Search for the cell housing the specified text and yield its (x, y) center coordinate. 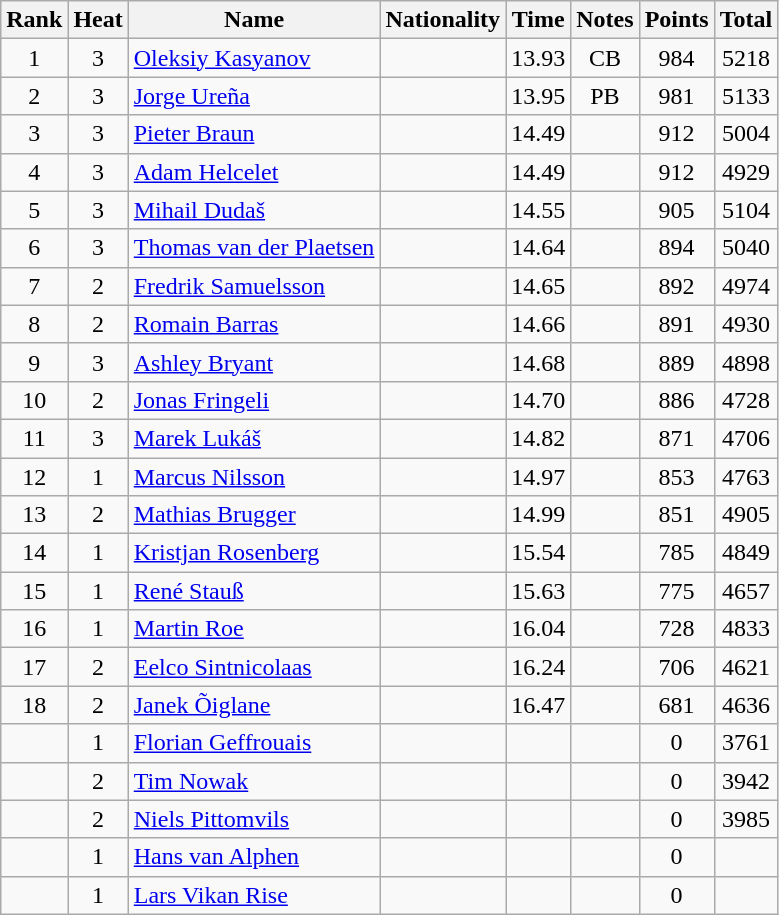
17 (34, 667)
14.55 (538, 210)
15 (34, 591)
5004 (746, 134)
Points (676, 20)
Mihail Dudaš (254, 210)
4706 (746, 438)
886 (676, 400)
Jonas Fringeli (254, 400)
14.82 (538, 438)
981 (676, 96)
889 (676, 362)
10 (34, 400)
16.47 (538, 705)
4657 (746, 591)
14.68 (538, 362)
Marcus Nilsson (254, 477)
Martin Roe (254, 629)
905 (676, 210)
Rank (34, 20)
Heat (98, 20)
853 (676, 477)
4929 (746, 172)
785 (676, 553)
Tim Nowak (254, 781)
14.65 (538, 286)
14 (34, 553)
706 (676, 667)
4833 (746, 629)
5 (34, 210)
Ashley Bryant (254, 362)
14.97 (538, 477)
14.70 (538, 400)
Hans van Alphen (254, 857)
Nationality (443, 20)
4930 (746, 324)
16 (34, 629)
Romain Barras (254, 324)
Florian Geffrouais (254, 743)
15.54 (538, 553)
894 (676, 248)
Kristjan Rosenberg (254, 553)
4974 (746, 286)
892 (676, 286)
3985 (746, 819)
8 (34, 324)
12 (34, 477)
René Stauß (254, 591)
Niels Pittomvils (254, 819)
PB (605, 96)
871 (676, 438)
11 (34, 438)
13 (34, 515)
Adam Helcelet (254, 172)
4621 (746, 667)
Eelco Sintnicolaas (254, 667)
16.04 (538, 629)
7 (34, 286)
5104 (746, 210)
Thomas van der Plaetsen (254, 248)
Notes (605, 20)
5218 (746, 58)
Jorge Ureña (254, 96)
Time (538, 20)
984 (676, 58)
Name (254, 20)
Oleksiy Kasyanov (254, 58)
4905 (746, 515)
5040 (746, 248)
4636 (746, 705)
16.24 (538, 667)
13.93 (538, 58)
Janek Õiglane (254, 705)
Mathias Brugger (254, 515)
6 (34, 248)
14.64 (538, 248)
CB (605, 58)
4 (34, 172)
13.95 (538, 96)
3942 (746, 781)
681 (676, 705)
4849 (746, 553)
Total (746, 20)
851 (676, 515)
4763 (746, 477)
891 (676, 324)
9 (34, 362)
3761 (746, 743)
18 (34, 705)
4728 (746, 400)
Marek Lukáš (254, 438)
Fredrik Samuelsson (254, 286)
Lars Vikan Rise (254, 895)
728 (676, 629)
15.63 (538, 591)
775 (676, 591)
4898 (746, 362)
5133 (746, 96)
14.99 (538, 515)
14.66 (538, 324)
Pieter Braun (254, 134)
